Pinpoint the cell where the given text exists, returning its (x, y) midpoint coordinate. 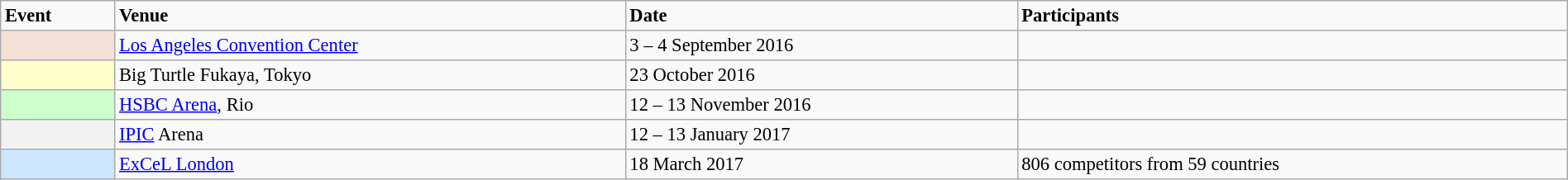
12 – 13 November 2016 (821, 105)
IPIC Arena (370, 135)
23 October 2016 (821, 75)
Los Angeles Convention Center (370, 45)
HSBC Arena, Rio (370, 105)
18 March 2017 (821, 164)
3 – 4 September 2016 (821, 45)
Venue (370, 16)
Participants (1292, 16)
Date (821, 16)
Event (58, 16)
ExCeL London (370, 164)
12 – 13 January 2017 (821, 135)
806 competitors from 59 countries (1292, 164)
Big Turtle Fukaya, Tokyo (370, 75)
